Return [X, Y] of the center of cell containing provided text 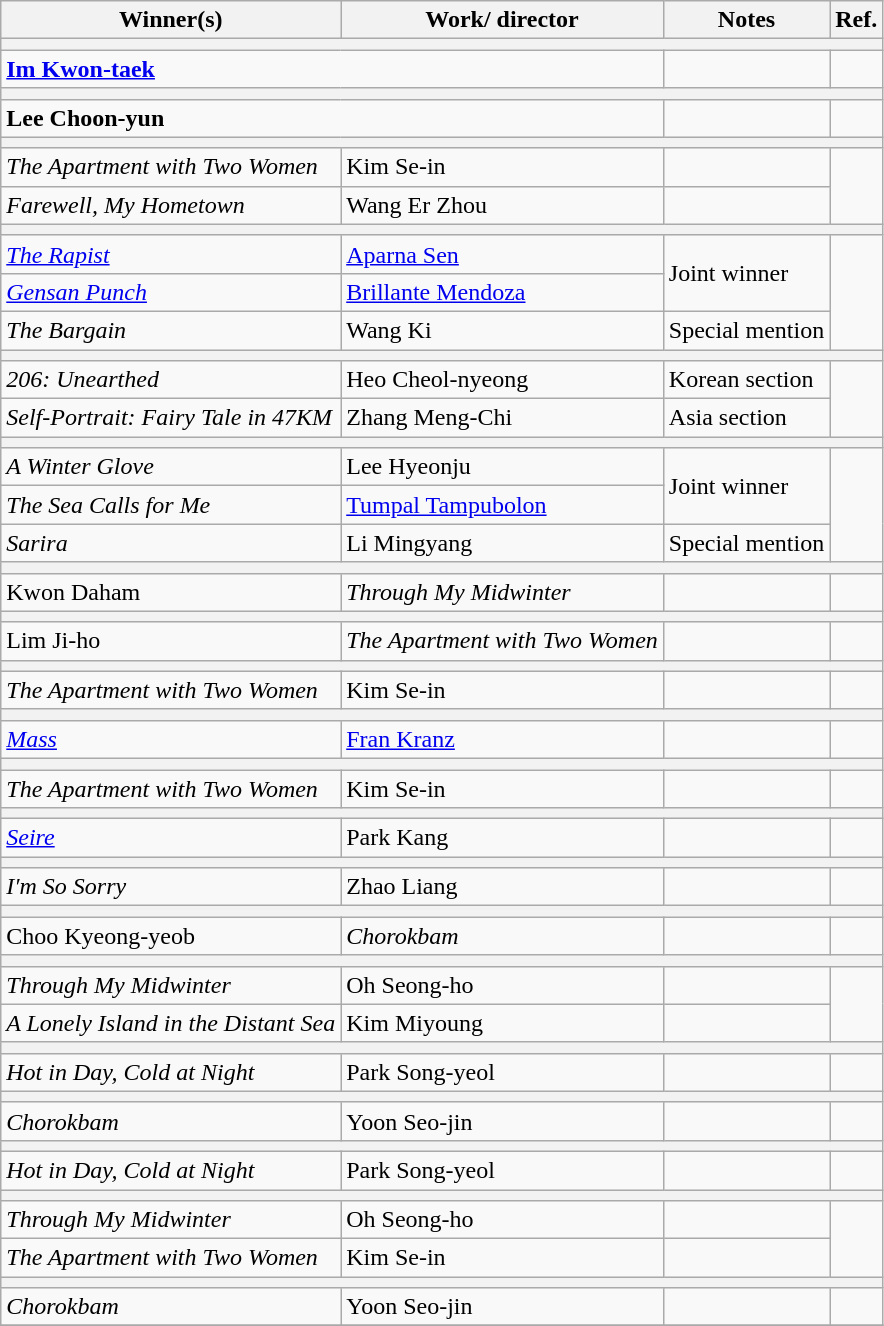
Asia section [746, 418]
The Bargain [171, 330]
Kwon Daham [171, 592]
Korean section [746, 380]
Self-Portrait: Fairy Tale in 47KM [171, 418]
Seire [171, 838]
Fran Kranz [502, 739]
Zhang Meng-Chi [502, 418]
Park Kang [502, 838]
Tumpal Tampubolon [502, 505]
Li Mingyang [502, 543]
Lee Choon-yun [332, 118]
Lim Ji-ho [171, 641]
206: Unearthed [171, 380]
Kim Miyoung [502, 1023]
Lee Hyeonju [502, 467]
Work/ director [502, 20]
The Sea Calls for Me [171, 505]
Choo Kyeong-yeob [171, 936]
A Winter Glove [171, 467]
Wang Er Zhou [502, 205]
A Lonely Island in the Distant Sea [171, 1023]
Winner(s) [171, 20]
Gensan Punch [171, 292]
Sarira [171, 543]
Aparna Sen [502, 254]
Heo Cheol-nyeong [502, 380]
Mass [171, 739]
Wang Ki [502, 330]
Im Kwon-taek [332, 69]
I′m So Sorry [171, 887]
Brillante Mendoza [502, 292]
Farewell, My Hometown [171, 205]
Zhao Liang [502, 887]
The Rapist [171, 254]
Ref. [856, 20]
Notes [746, 20]
